Return [X, Y] of the center of cell containing provided text 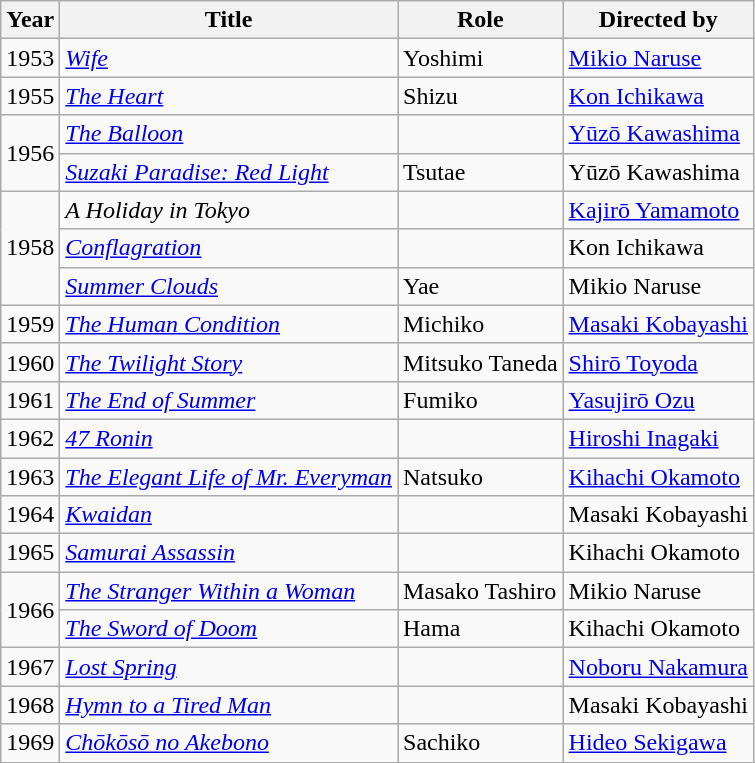
Mitsuko Taneda [481, 362]
1966 [30, 610]
1968 [30, 705]
Tsutae [481, 172]
The Twilight Story [229, 362]
Kwaidan [229, 515]
Fumiko [481, 400]
The Heart [229, 96]
47 Ronin [229, 438]
1958 [30, 248]
Role [481, 20]
Hideo Sekigawa [658, 743]
Title [229, 20]
Shirō Toyoda [658, 362]
1965 [30, 553]
Shizu [481, 96]
1959 [30, 324]
Masako Tashiro [481, 591]
Suzaki Paradise: Red Light [229, 172]
Wife [229, 58]
Year [30, 20]
1962 [30, 438]
Kajirō Yamamoto [658, 210]
Yae [481, 286]
Samurai Assassin [229, 553]
The Sword of Doom [229, 629]
1955 [30, 96]
Chōkōsō no Akebono [229, 743]
1969 [30, 743]
1967 [30, 667]
The Human Condition [229, 324]
1956 [30, 153]
Yasujirō Ozu [658, 400]
Hiroshi Inagaki [658, 438]
Sachiko [481, 743]
The Stranger Within a Woman [229, 591]
Lost Spring [229, 667]
1963 [30, 477]
Michiko [481, 324]
Hama [481, 629]
Directed by [658, 20]
Summer Clouds [229, 286]
Conflagration [229, 248]
1953 [30, 58]
A Holiday in Tokyo [229, 210]
The Balloon [229, 134]
Noboru Nakamura [658, 667]
1961 [30, 400]
Natsuko [481, 477]
1960 [30, 362]
1964 [30, 515]
The Elegant Life of Mr. Everyman [229, 477]
Hymn to a Tired Man [229, 705]
Yoshimi [481, 58]
The End of Summer [229, 400]
